Search for the cell housing the specified text and yield its (x, y) center coordinate. 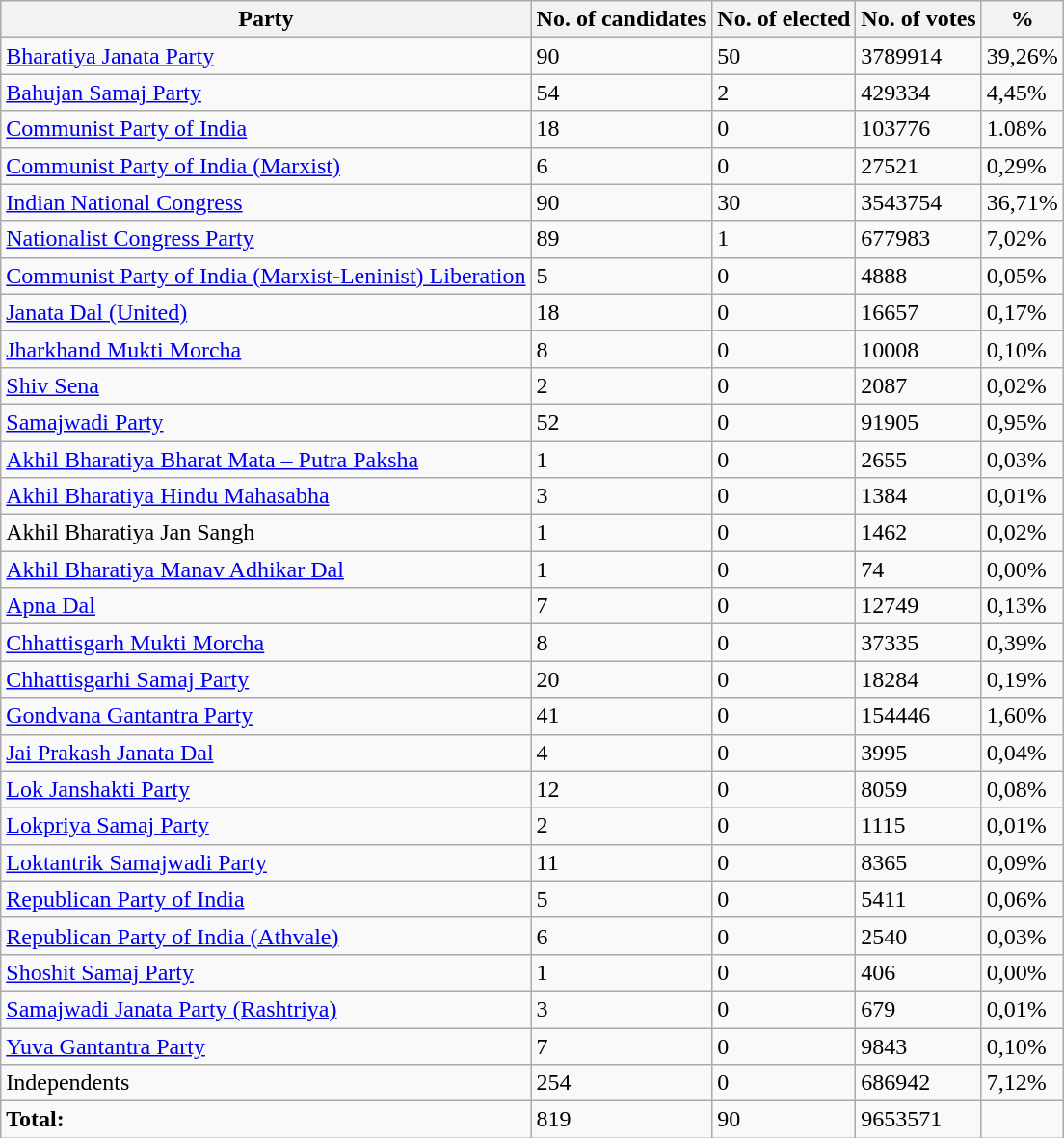
679 (918, 1009)
3995 (918, 753)
1,60% (1022, 716)
37335 (918, 643)
0,13% (1022, 606)
Akhil Bharatiya Bharat Mata – Putra Paksha (266, 460)
No. of elected (785, 19)
18284 (918, 679)
Communist Party of India (Marxist) (266, 166)
7,02% (1022, 239)
Indian National Congress (266, 202)
Independents (266, 1083)
52 (622, 422)
686942 (918, 1083)
Republican Party of India (266, 899)
0,17% (1022, 312)
0,06% (1022, 899)
4 (622, 753)
12749 (918, 606)
91905 (918, 422)
Akhil Bharatiya Manav Adhikar Dal (266, 569)
Samajwadi Janata Party (Rashtriya) (266, 1009)
Chhattisgarh Mukti Morcha (266, 643)
Republican Party of India (Athvale) (266, 936)
Akhil Bharatiya Jan Sangh (266, 533)
0,08% (1022, 789)
No. of votes (918, 19)
0,39% (1022, 643)
819 (622, 1120)
7,12% (1022, 1083)
Total: (266, 1120)
Samajwadi Party (266, 422)
Akhil Bharatiya Hindu Mahasabha (266, 496)
9843 (918, 1045)
36,71% (1022, 202)
Jharkhand Mukti Morcha (266, 349)
3789914 (918, 56)
30 (785, 202)
Janata Dal (United) (266, 312)
154446 (918, 716)
2540 (918, 936)
39,26% (1022, 56)
74 (918, 569)
8365 (918, 862)
Lokpriya Samaj Party (266, 826)
Nationalist Congress Party (266, 239)
3543754 (918, 202)
% (1022, 19)
8059 (918, 789)
Chhattisgarhi Samaj Party (266, 679)
89 (622, 239)
11 (622, 862)
Communist Party of India (Marxist-Leninist) Liberation (266, 276)
0,05% (1022, 276)
254 (622, 1083)
Shoshit Samaj Party (266, 972)
Communist Party of India (266, 129)
Loktantrik Samajwadi Party (266, 862)
0,95% (1022, 422)
1115 (918, 826)
0,29% (1022, 166)
677983 (918, 239)
27521 (918, 166)
5411 (918, 899)
0,04% (1022, 753)
Shiv Sena (266, 385)
0,19% (1022, 679)
2655 (918, 460)
103776 (918, 129)
1.08% (1022, 129)
2087 (918, 385)
No. of candidates (622, 19)
Yuva Gantantra Party (266, 1045)
41 (622, 716)
54 (622, 93)
4,45% (1022, 93)
12 (622, 789)
4888 (918, 276)
429334 (918, 93)
Lok Janshakti Party (266, 789)
1384 (918, 496)
Party (266, 19)
20 (622, 679)
50 (785, 56)
Jai Prakash Janata Dal (266, 753)
Bahujan Samaj Party (266, 93)
0,09% (1022, 862)
Apna Dal (266, 606)
16657 (918, 312)
10008 (918, 349)
Bharatiya Janata Party (266, 56)
Gondvana Gantantra Party (266, 716)
406 (918, 972)
9653571 (918, 1120)
1462 (918, 533)
